Return (x, y) of the center of cell containing provided text 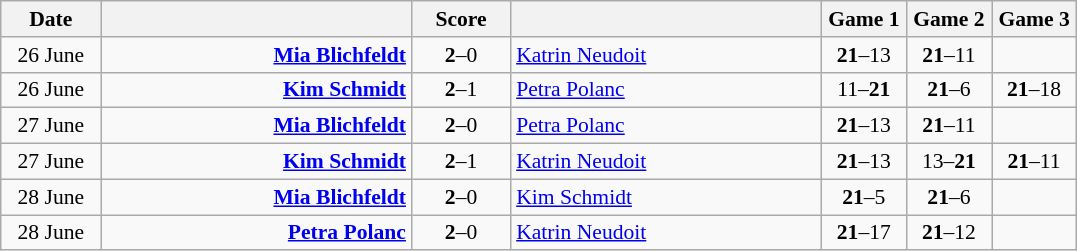
11–21 (864, 90)
21–5 (864, 197)
Game 2 (948, 19)
21–18 (1034, 90)
13–21 (948, 162)
21–12 (948, 233)
21–17 (864, 233)
Game 3 (1034, 19)
Game 1 (864, 19)
Score (461, 19)
Date (51, 19)
